For the text-containing cell, return its midpoint in [X, Y] coordinate format. 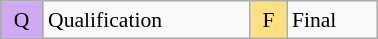
Qualification [146, 20]
Q [22, 20]
Final [332, 20]
F [268, 20]
